Pinpoint the cell where the given text exists, returning its [x, y] midpoint coordinate. 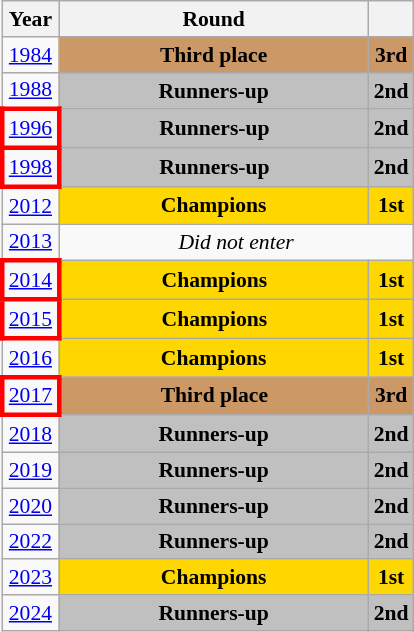
Did not enter [236, 242]
1988 [30, 90]
2022 [30, 542]
2015 [30, 320]
1984 [30, 55]
Year [30, 19]
2020 [30, 506]
2019 [30, 471]
2017 [30, 396]
2013 [30, 242]
2014 [30, 280]
Round [214, 19]
2016 [30, 358]
2024 [30, 613]
1998 [30, 168]
2023 [30, 578]
2012 [30, 206]
2018 [30, 434]
1996 [30, 130]
